Identify which cell holds the provided text, then report its [x, y] central coordinate. 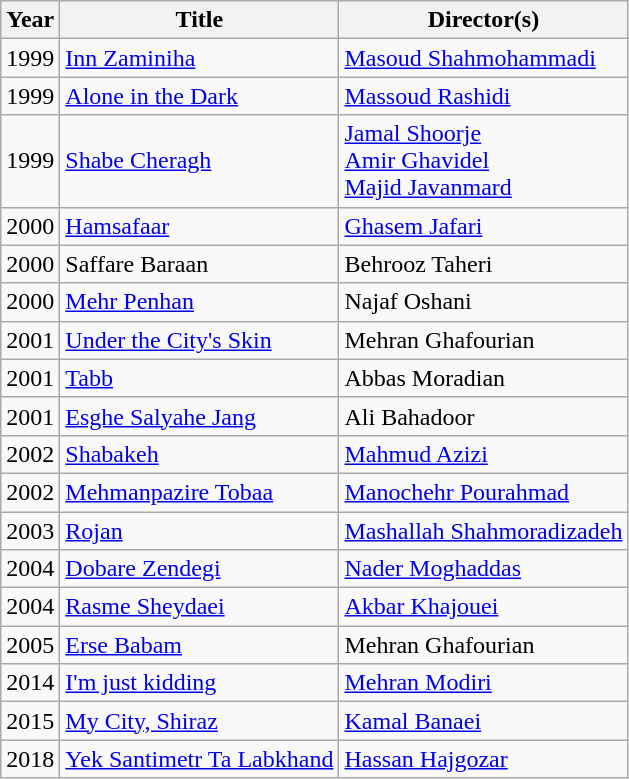
Mahmud Azizi [484, 454]
Inn Zaminiha [200, 58]
Rojan [200, 531]
Shabe Cheragh [200, 161]
Title [200, 20]
Behrooz Taheri [484, 264]
Rasme Sheydaei [200, 607]
2003 [30, 531]
Manochehr Pourahmad [484, 492]
Massoud Rashidi [484, 96]
Shabakeh [200, 454]
Najaf Oshani [484, 302]
Kamal Banaei [484, 721]
Esghe Salyahe Jang [200, 416]
Saffare Baraan [200, 264]
My City, Shiraz [200, 721]
Year [30, 20]
Mehr Penhan [200, 302]
Under the City's Skin [200, 340]
Yek Santimetr Ta Labkhand [200, 759]
Abbas Moradian [484, 378]
Masoud Shahmohammadi [484, 58]
2014 [30, 683]
Mehmanpazire Tobaa [200, 492]
Akbar Khajouei [484, 607]
I'm just kidding [200, 683]
Erse Babam [200, 645]
Dobare Zendegi [200, 569]
Nader Moghaddas [484, 569]
Tabb [200, 378]
Ghasem Jafari [484, 226]
2018 [30, 759]
Hamsafaar [200, 226]
Alone in the Dark [200, 96]
Mehran Modiri [484, 683]
Mashallah Shahmoradizadeh [484, 531]
Hassan Hajgozar [484, 759]
2005 [30, 645]
Jamal ShoorjeAmir GhavidelMajid Javanmard [484, 161]
2015 [30, 721]
Ali Bahadoor [484, 416]
Director(s) [484, 20]
